Provide the (X, Y) coordinate of the cell's center where the given text is located.  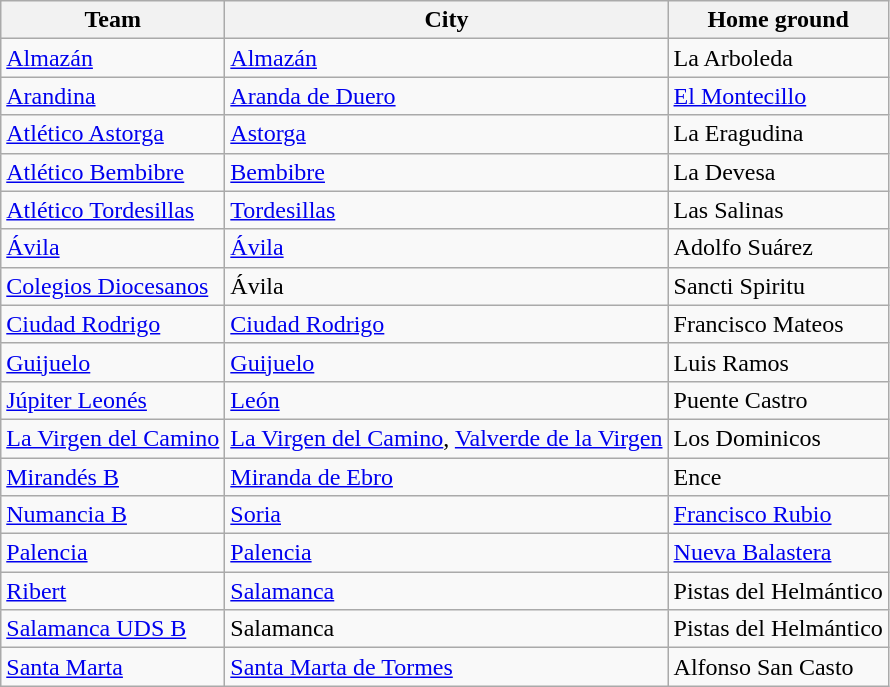
Ribert (113, 591)
Sancti Spiritu (778, 286)
El Montecillo (778, 96)
Ence (778, 477)
Miranda de Ebro (446, 477)
Atlético Astorga (113, 134)
Astorga (446, 134)
Atlético Bembibre (113, 172)
Atlético Tordesillas (113, 210)
Las Salinas (778, 210)
Team (113, 20)
Nueva Balastera (778, 553)
Júpiter Leonés (113, 400)
Santa Marta (113, 667)
City (446, 20)
La Virgen del Camino, Valverde de la Virgen (446, 438)
León (446, 400)
La Arboleda (778, 58)
Soria (446, 515)
Home ground (778, 20)
La Virgen del Camino (113, 438)
Arandina (113, 96)
Alfonso San Casto (778, 667)
Colegios Diocesanos (113, 286)
Mirandés B (113, 477)
Tordesillas (446, 210)
La Devesa (778, 172)
Santa Marta de Tormes (446, 667)
Puente Castro (778, 400)
La Eragudina (778, 134)
Luis Ramos (778, 362)
Salamanca UDS B (113, 629)
Los Dominicos (778, 438)
Numancia B (113, 515)
Francisco Rubio (778, 515)
Francisco Mateos (778, 324)
Aranda de Duero (446, 96)
Bembibre (446, 172)
Adolfo Suárez (778, 248)
